For the text-containing cell, return its midpoint in (x, y) coordinate format. 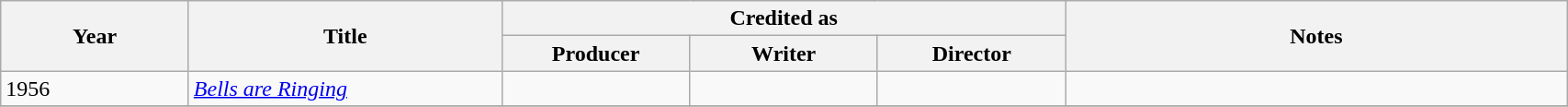
Year (96, 36)
Director (972, 53)
1956 (96, 89)
Producer (595, 53)
Bells are Ringing (345, 89)
Notes (1316, 36)
Title (345, 36)
Writer (784, 53)
Credited as (784, 18)
